Pinpoint the cell where the given text exists, returning its (x, y) midpoint coordinate. 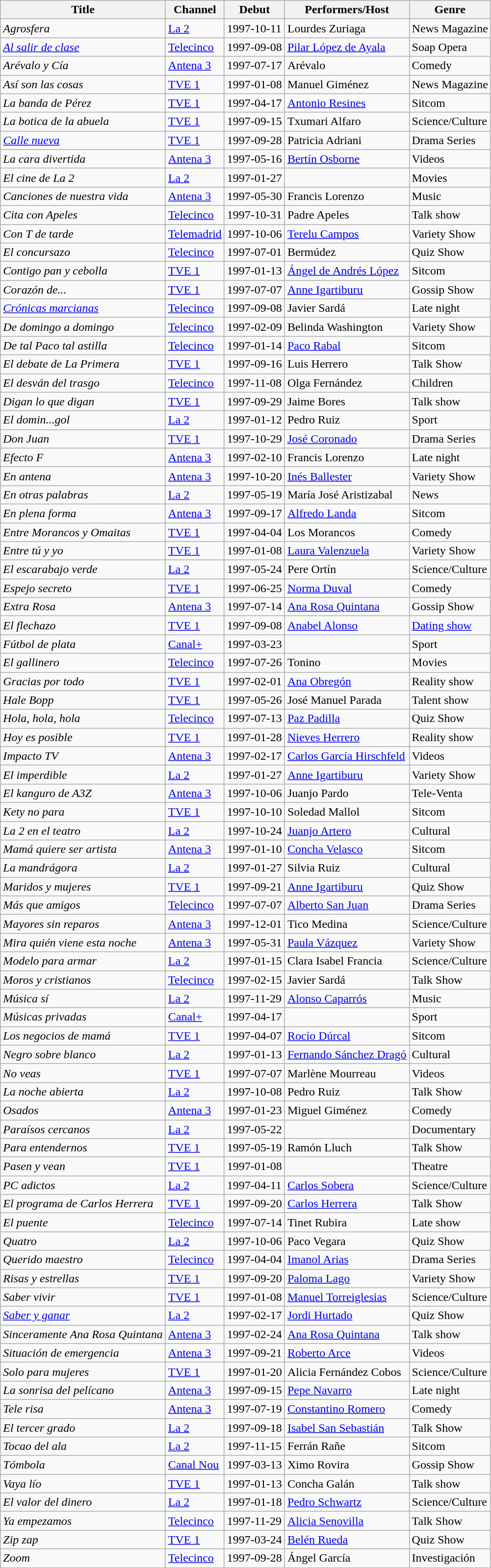
1997-05-31 (254, 943)
Ramón Lluch (347, 1148)
Don Juan (83, 439)
Tele-Venta (450, 793)
1997-10-11 (254, 28)
Tico Medina (347, 924)
Solo para mujeres (83, 1371)
El flechazo (83, 625)
Hoy es posible (83, 737)
Al salir de clase (83, 47)
Concha Velasco (347, 849)
Tonino (347, 663)
No veas (83, 1073)
Pepe Navarro (347, 1390)
Espejo secreto (83, 588)
Ximo Rovira (347, 1465)
Ángel García (347, 1558)
Canciones de nuestra vida (83, 196)
La noche abierta (83, 1092)
Zoom (83, 1558)
1997-03-23 (254, 644)
Corazón de... (83, 290)
Ferrán Rañe (347, 1446)
Theatre (450, 1167)
Talent show (450, 700)
De tal Paco tal astilla (83, 346)
Entre tú y yo (83, 551)
Antonio Resines (347, 103)
Terelu Campos (347, 234)
Risas y estrellas (83, 1278)
Constantino Romero (347, 1409)
Rocío Dúrcal (347, 1036)
Paco Rabal (347, 346)
Concha Galán (347, 1484)
PC adictos (83, 1185)
Carlos Herrera (347, 1204)
Paloma Lago (347, 1278)
En antena (83, 476)
Lourdes Zuriaga (347, 28)
1997-06-25 (254, 588)
Jordi Hurtado (347, 1316)
El puente (83, 1222)
El imperdible (83, 774)
1997-04-11 (254, 1185)
1997-01-20 (254, 1371)
Sinceramente Ana Rosa Quintana (83, 1334)
Jaime Bores (347, 401)
1997-11-15 (254, 1446)
Gracias por todo (83, 681)
Carlos Sobera (347, 1185)
Digan lo que digan (83, 401)
Los negocios de mamá (83, 1036)
Situación de emergencia (83, 1353)
1997-05-24 (254, 570)
Música sí (83, 998)
Mamá quiere ser artista (83, 849)
Efecto F (83, 457)
Laura Valenzuela (347, 551)
Paraísos cercanos (83, 1129)
1997-01-28 (254, 737)
Isabel San Sebastián (347, 1428)
1997-07-01 (254, 252)
1997-05-30 (254, 196)
Arévalo (347, 66)
El cine de La 2 (83, 177)
1997-10-31 (254, 215)
La botica de la abuela (83, 122)
Belinda Washington (347, 327)
El debate de La Primera (83, 364)
Fútbol de plata (83, 644)
El valor del dinero (83, 1502)
Pere Ortín (347, 570)
El desván del trasgo (83, 383)
Channel (195, 10)
1997-03-24 (254, 1540)
La banda de Pérez (83, 103)
Agrosfera (83, 28)
Para entendernos (83, 1148)
Alonso Caparrós (347, 998)
Cita con Apeles (83, 215)
En plena forma (83, 513)
1997-07-17 (254, 66)
Músicas privadas (83, 1017)
Arévalo y Cía (83, 66)
Modelo para armar (83, 961)
Mira quién viene esta noche (83, 943)
Genre (450, 10)
1997-10-24 (254, 831)
Alberto San Juan (347, 905)
1997-02-10 (254, 457)
El programa de Carlos Herrera (83, 1204)
Paz Padilla (347, 719)
News (450, 495)
Calle nueva (83, 140)
1997-11-08 (254, 383)
Debut (254, 10)
Investigación (450, 1558)
1997-05-16 (254, 159)
Quatro (83, 1241)
Pedro Schwartz (347, 1502)
1997-01-18 (254, 1502)
Tómbola (83, 1465)
Marlène Mourreau (347, 1073)
1997-10-10 (254, 812)
María José Aristizabal (347, 495)
Juanjo Artero (347, 831)
1997-02-01 (254, 681)
Alicia Senovilla (347, 1521)
Canal Nou (195, 1465)
Impacto TV (83, 756)
Txumari Alfaro (347, 122)
José Coronado (347, 439)
Negro sobre blanco (83, 1054)
Entre Morancos y Omaitas (83, 532)
Nieves Herrero (347, 737)
1997-10-29 (254, 439)
Children (450, 383)
De domingo a domingo (83, 327)
Manuel Giménez (347, 84)
Tele risa (83, 1409)
1997-04-07 (254, 1036)
Querido maestro (83, 1260)
1997-01-12 (254, 420)
El tercer grado (83, 1428)
Kety no para (83, 812)
Roberto Arce (347, 1353)
Bermúdez (347, 252)
1997-10-20 (254, 476)
Inés Ballester (347, 476)
Hale Bopp (83, 700)
Ana Obregón (347, 681)
Ya empezamos (83, 1521)
Fernando Sánchez Dragó (347, 1054)
1997-07-19 (254, 1409)
Dating show (450, 625)
El gallinero (83, 663)
1997-09-18 (254, 1428)
Saber vivir (83, 1297)
Pilar López de Ayala (347, 47)
Norma Duval (347, 588)
La sonrisa del pelícano (83, 1390)
Olga Fernández (347, 383)
Paco Vegara (347, 1241)
Vaya lío (83, 1484)
Moros y cristianos (83, 980)
Con T de tarde (83, 234)
Maridos y mujeres (83, 887)
1997-10-08 (254, 1092)
Padre Apeles (347, 215)
Hola, hola, hola (83, 719)
Performers/Host (347, 10)
1997-02-15 (254, 980)
La cara divertida (83, 159)
1997-07-13 (254, 719)
Soledad Mallol (347, 812)
Pasen y vean (83, 1167)
1997-01-14 (254, 346)
Carlos García Hirschfeld (347, 756)
El domin...gol (83, 420)
1997-01-15 (254, 961)
1997-09-16 (254, 364)
Zip zap (83, 1540)
Paula Vázquez (347, 943)
Más que amigos (83, 905)
Telemadrid (195, 234)
Silvia Ruiz (347, 868)
El escarabajo verde (83, 570)
1997-01-23 (254, 1110)
Manuel Torreiglesias (347, 1297)
Patricia Adriani (347, 140)
Tocao del ala (83, 1446)
1997-03-13 (254, 1465)
1997-02-24 (254, 1334)
1997-12-01 (254, 924)
Así son las cosas (83, 84)
Los Morancos (347, 532)
Late show (450, 1222)
Mayores sin reparos (83, 924)
Miguel Giménez (347, 1110)
La mandrágora (83, 868)
Osados (83, 1110)
Luis Herrero (347, 364)
Tinet Rubira (347, 1222)
Alicia Fernández Cobos (347, 1371)
1997-09-17 (254, 513)
1997-01-10 (254, 849)
1997-09-29 (254, 401)
Bertín Osborne (347, 159)
El concursazo (83, 252)
Saber y ganar (83, 1316)
José Manuel Parada (347, 700)
Extra Rosa (83, 607)
Imanol Arias (347, 1260)
1997-05-26 (254, 700)
1997-05-22 (254, 1129)
Title (83, 10)
Alfredo Landa (347, 513)
Juanjo Pardo (347, 793)
Anabel Alonso (347, 625)
1997-02-09 (254, 327)
La 2 en el teatro (83, 831)
Belén Rueda (347, 1540)
Ángel de Andrés López (347, 271)
Documentary (450, 1129)
Clara Isabel Francia (347, 961)
Crónicas marcianas (83, 308)
El kanguro de A3Z (83, 793)
1997-07-26 (254, 663)
En otras palabras (83, 495)
Soap Opera (450, 47)
Contigo pan y cebolla (83, 271)
